Extract the [x, y] coordinate from the center of the cell holding the provided text.  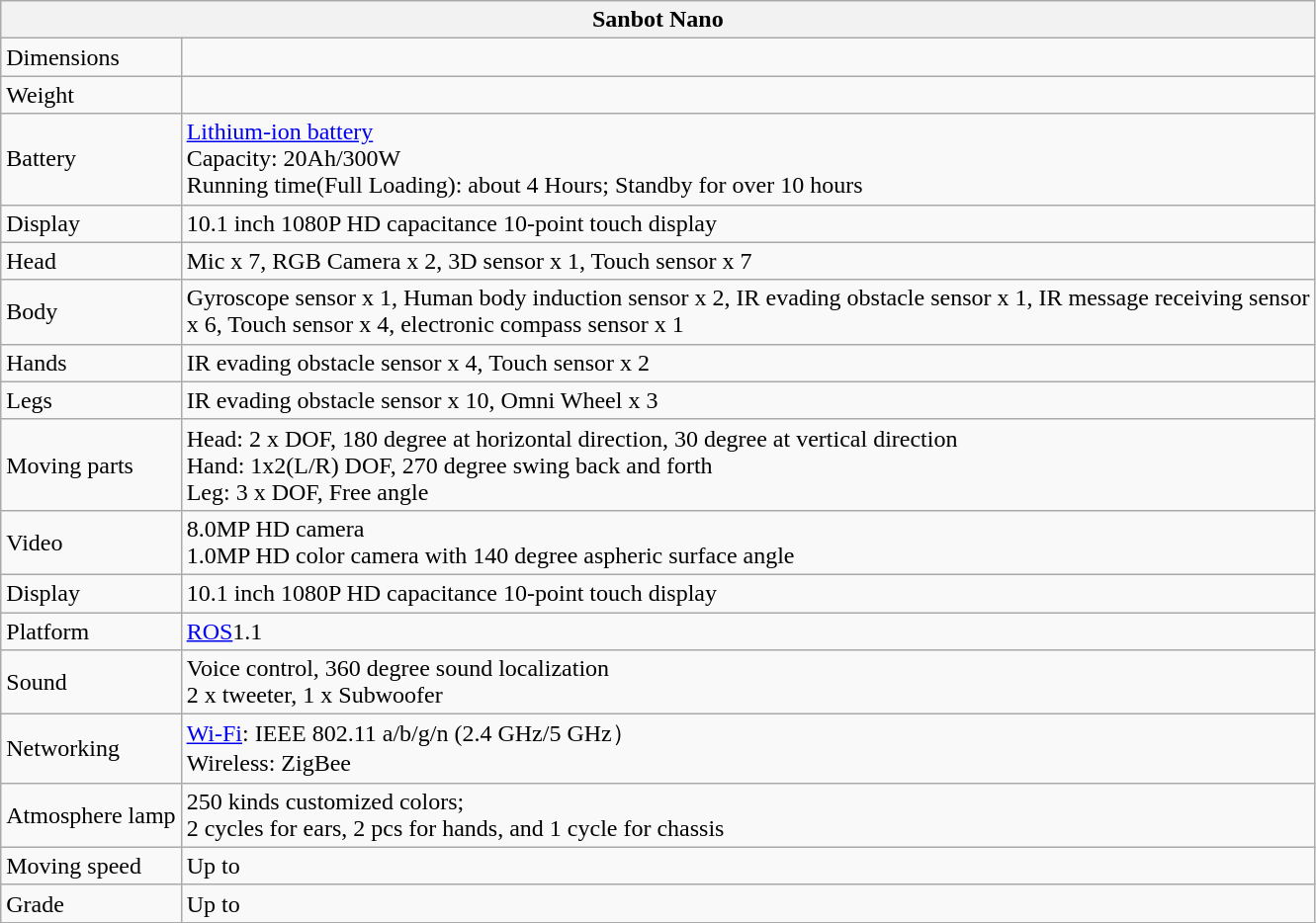
Networking [91, 749]
Video [91, 542]
Sanbot Nano [658, 20]
8.0MP HD camera1.0MP HD color camera with 140 degree aspheric surface angle [747, 542]
250 kinds customized colors;2 cycles for ears, 2 pcs for hands, and 1 cycle for chassis [747, 814]
IR evading obstacle sensor x 4, Touch sensor x 2 [747, 363]
Hands [91, 363]
Mic x 7, RGB Camera x 2, 3D sensor x 1, Touch sensor x 7 [747, 261]
Body [91, 312]
Weight [91, 95]
Voice control, 360 degree sound localization2 x tweeter, 1 x Subwoofer [747, 682]
Legs [91, 400]
Battery [91, 159]
ROS1.1 [747, 631]
IR evading obstacle sensor x 10, Omni Wheel x 3 [747, 400]
Sound [91, 682]
Moving speed [91, 866]
Lithium-ion batteryCapacity: 20Ah/300WRunning time(Full Loading): about 4 Hours; Standby for over 10 hours [747, 159]
Atmosphere lamp [91, 814]
Dimensions [91, 57]
Grade [91, 903]
Head [91, 261]
Wi-Fi: IEEE 802.11 a/b/g/n (2.4 GHz/5 GHz） Wireless: ZigBee [747, 749]
Moving parts [91, 464]
Platform [91, 631]
